Return the [X, Y] coordinate for the center point of the cell that contains the specified text.  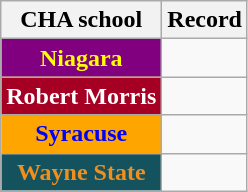
CHA school [82, 20]
Robert Morris [82, 96]
Niagara [82, 58]
Wayne State [82, 172]
Record [205, 20]
Syracuse [82, 134]
